Locate the cell with the specified text and output its (X, Y) center coordinate. 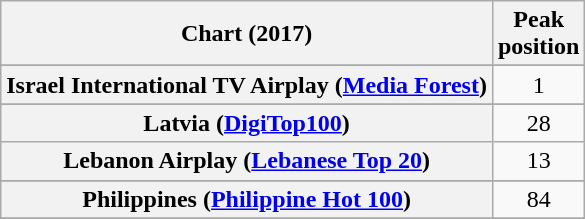
13 (538, 161)
Israel International TV Airplay (Media Forest) (247, 85)
1 (538, 85)
Latvia (DigiTop100) (247, 123)
Lebanon Airplay (Lebanese Top 20) (247, 161)
Chart (2017) (247, 34)
Philippines (Philippine Hot 100) (247, 199)
84 (538, 199)
Peak position (538, 34)
28 (538, 123)
